Find where the given text appears and provide that cell's center as [x, y] coordinate. 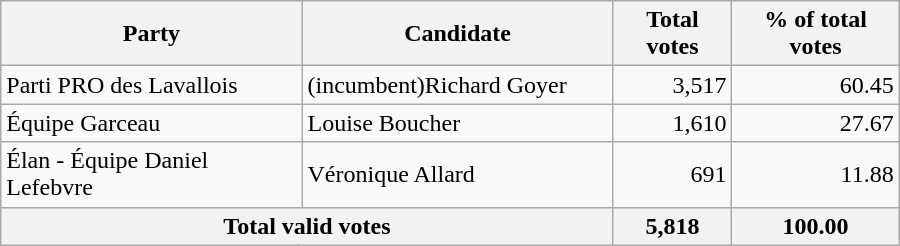
Party [152, 34]
Total valid votes [307, 226]
691 [672, 174]
Candidate [458, 34]
3,517 [672, 85]
Total votes [672, 34]
1,610 [672, 123]
Équipe Garceau [152, 123]
Louise Boucher [458, 123]
Véronique Allard [458, 174]
% of total votes [816, 34]
27.67 [816, 123]
Parti PRO des Lavallois [152, 85]
(incumbent)Richard Goyer [458, 85]
5,818 [672, 226]
Élan - Équipe Daniel Lefebvre [152, 174]
100.00 [816, 226]
60.45 [816, 85]
11.88 [816, 174]
